Scan for the cell matching the given text and deliver its (x, y) coordinate at center. 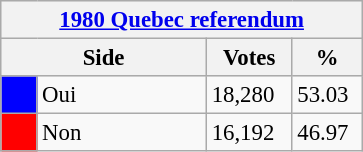
18,280 (249, 95)
Non (122, 133)
16,192 (249, 133)
% (328, 58)
Oui (122, 95)
53.03 (328, 95)
46.97 (328, 133)
Votes (249, 58)
1980 Quebec referendum (182, 20)
Side (104, 58)
